For the text-containing cell, return its midpoint in (X, Y) coordinate format. 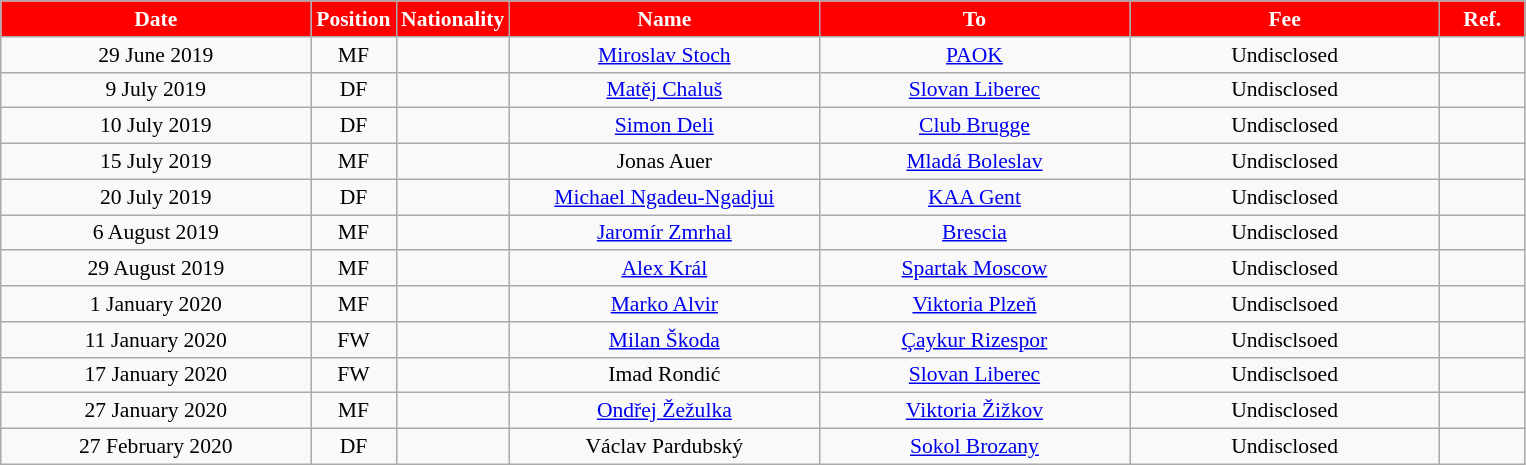
Simon Deli (664, 126)
Václav Pardubský (664, 447)
Imad Rondić (664, 375)
29 August 2019 (156, 269)
Sokol Brozany (974, 447)
Marko Alvir (664, 304)
Name (664, 19)
KAA Gent (974, 197)
Fee (1285, 19)
9 July 2019 (156, 90)
Milan Škoda (664, 340)
Ondřej Žežulka (664, 411)
15 July 2019 (156, 162)
27 January 2020 (156, 411)
Club Brugge (974, 126)
PAOK (974, 55)
Michael Ngadeu-Ngadjui (664, 197)
20 July 2019 (156, 197)
Ref. (1482, 19)
Nationality (452, 19)
Miroslav Stoch (664, 55)
To (974, 19)
Date (156, 19)
10 July 2019 (156, 126)
Mladá Boleslav (974, 162)
6 August 2019 (156, 233)
17 January 2020 (156, 375)
Brescia (974, 233)
Alex Král (664, 269)
Çaykur Rizespor (974, 340)
29 June 2019 (156, 55)
27 February 2020 (156, 447)
Position (354, 19)
Jonas Auer (664, 162)
Spartak Moscow (974, 269)
Matěj Chaluš (664, 90)
Jaromír Zmrhal (664, 233)
1 January 2020 (156, 304)
11 January 2020 (156, 340)
Viktoria Žižkov (974, 411)
Viktoria Plzeň (974, 304)
